Pinpoint the cell where the given text exists, returning its (X, Y) midpoint coordinate. 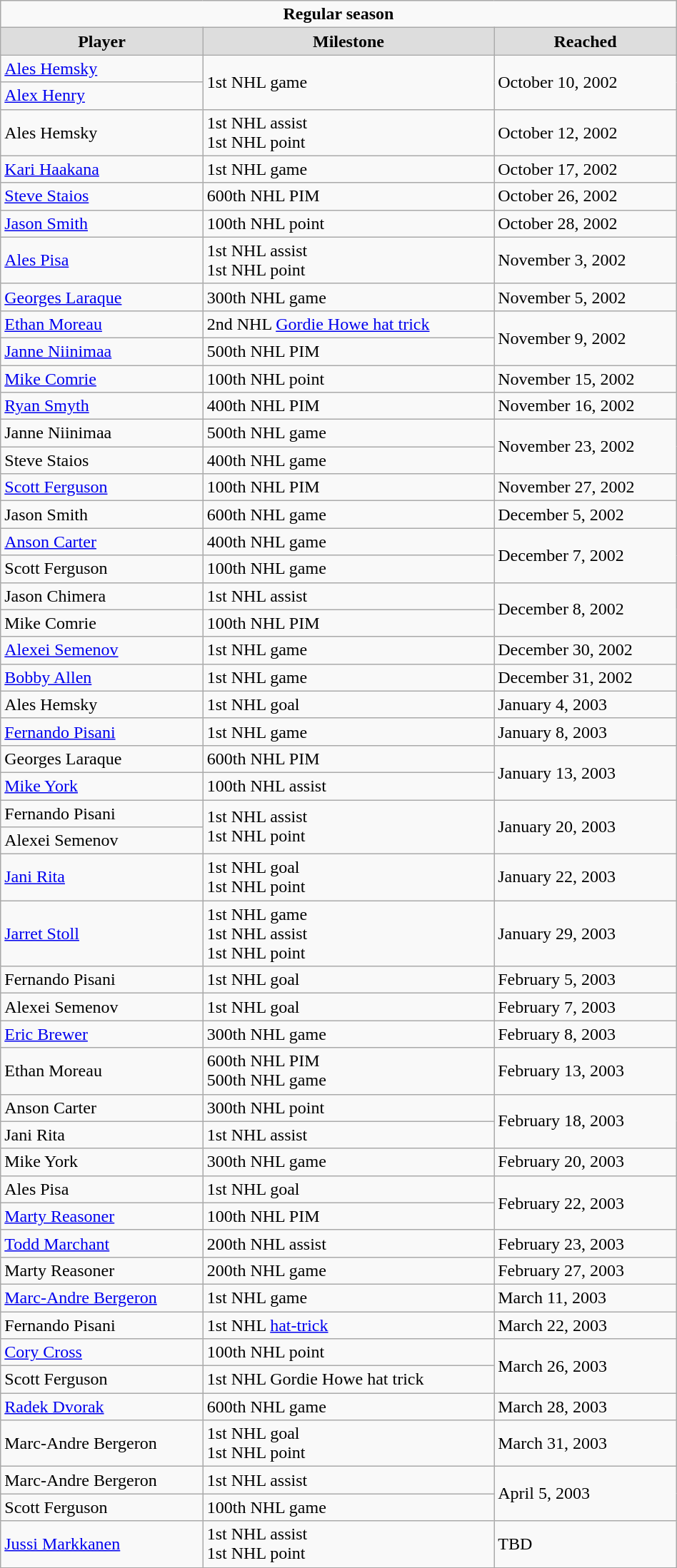
March 22, 2003 (586, 1325)
200th NHL assist (348, 1243)
1st NHL game1st NHL assist1st NHL point (348, 934)
Todd Marchant (101, 1243)
Regular season (338, 14)
February 13, 2003 (586, 1071)
October 10, 2002 (586, 82)
October 12, 2002 (586, 133)
December 8, 2002 (586, 610)
1st NHL Gordie Howe hat trick (348, 1380)
200th NHL game (348, 1270)
November 16, 2002 (586, 406)
Jason Chimera (101, 596)
January 20, 2003 (586, 826)
Ryan Smyth (101, 406)
October 17, 2002 (586, 169)
October 28, 2002 (586, 223)
600th NHL PIM500th NHL game (348, 1071)
November 23, 2002 (586, 447)
Kari Haakana (101, 169)
March 11, 2003 (586, 1298)
March 31, 2003 (586, 1443)
Player (101, 41)
1st NHL hat-trick (348, 1325)
2nd NHL Gordie Howe hat trick (348, 324)
February 27, 2003 (586, 1270)
100th NHL assist (348, 786)
February 22, 2003 (586, 1203)
500th NHL PIM (348, 351)
January 13, 2003 (586, 772)
December 30, 2002 (586, 650)
Alex Henry (101, 96)
December 7, 2002 (586, 555)
March 28, 2003 (586, 1407)
300th NHL point (348, 1108)
February 7, 2003 (586, 1007)
February 5, 2003 (586, 980)
January 22, 2003 (586, 878)
January 8, 2003 (586, 732)
500th NHL game (348, 433)
Jarret Stoll (101, 934)
February 8, 2003 (586, 1034)
April 5, 2003 (586, 1494)
Eric Brewer (101, 1034)
Radek Dvorak (101, 1407)
February 18, 2003 (586, 1121)
November 27, 2002 (586, 487)
TBD (586, 1544)
December 5, 2002 (586, 515)
February 23, 2003 (586, 1243)
Jussi Markkanen (101, 1544)
January 4, 2003 (586, 704)
December 31, 2002 (586, 677)
Bobby Allen (101, 677)
February 20, 2003 (586, 1162)
October 26, 2002 (586, 196)
Cory Cross (101, 1352)
November 3, 2002 (586, 260)
Reached (586, 41)
Milestone (348, 41)
March 26, 2003 (586, 1366)
November 9, 2002 (586, 338)
January 29, 2003 (586, 934)
November 5, 2002 (586, 297)
November 15, 2002 (586, 379)
400th NHL PIM (348, 406)
